Scan for the cell matching the given text and deliver its (x, y) coordinate at center. 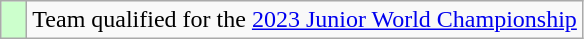
Team qualified for the 2023 Junior World Championship (305, 20)
